Return the [X, Y] coordinate for the center point of the cell that contains the specified text.  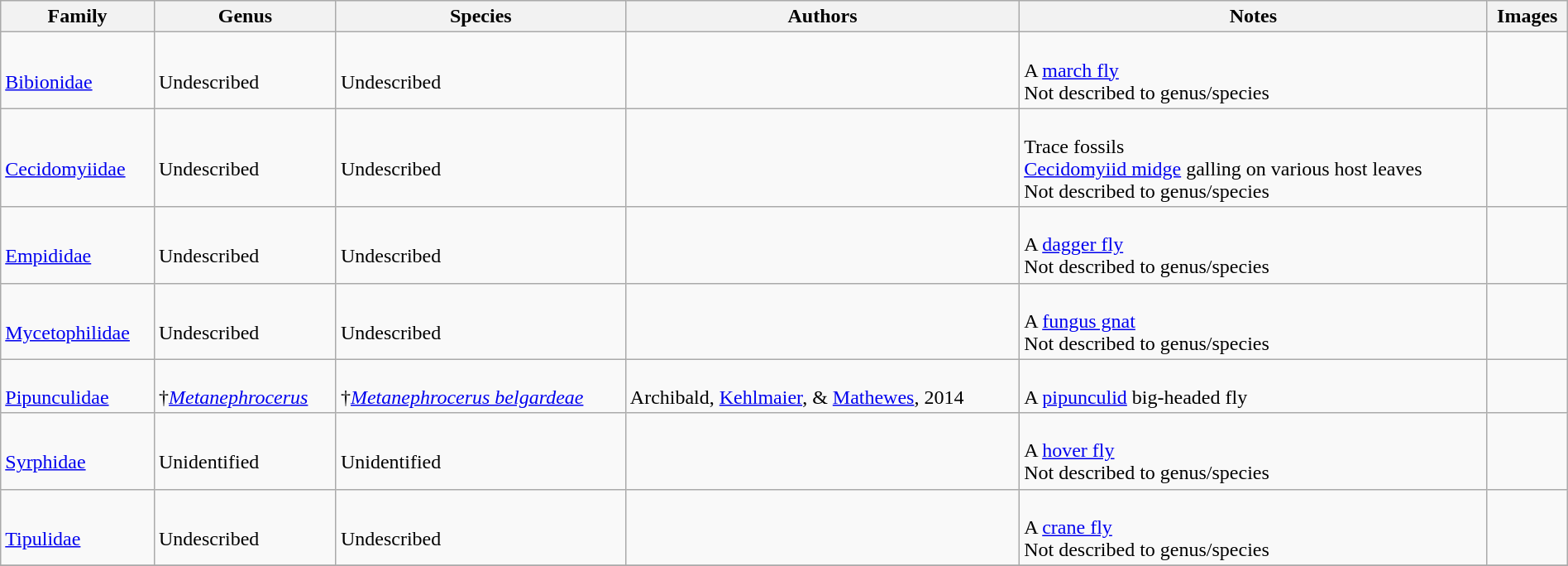
Authors [822, 17]
A dagger flyNot described to genus/species [1254, 245]
A march flyNot described to genus/species [1254, 70]
Syrphidae [78, 451]
A pipunculid big-headed fly [1254, 386]
†Metanephrocerus [245, 386]
A crane flyNot described to genus/species [1254, 527]
Empididae [78, 245]
A fungus gnatNot described to genus/species [1254, 321]
Cecidomyiidae [78, 157]
†Metanephrocerus belgardeae [480, 386]
Pipunculidae [78, 386]
Bibionidae [78, 70]
A hover flyNot described to genus/species [1254, 451]
Tipulidae [78, 527]
Notes [1254, 17]
Species [480, 17]
Family [78, 17]
Images [1527, 17]
Mycetophilidae [78, 321]
Genus [245, 17]
Archibald, Kehlmaier, & Mathewes, 2014 [822, 386]
Trace fossilsCecidomyiid midge galling on various host leavesNot described to genus/species [1254, 157]
